Search for the cell housing the specified text and yield its [X, Y] center coordinate. 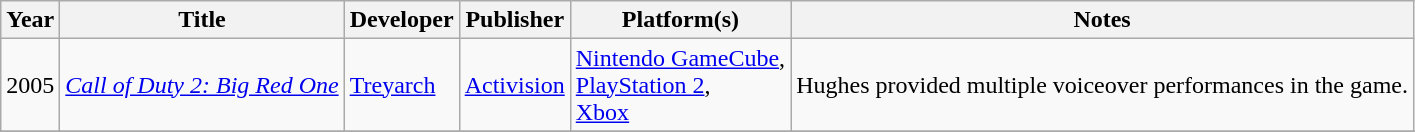
Publisher [514, 20]
Activision [514, 85]
Platform(s) [680, 20]
Developer [402, 20]
Title [202, 20]
Nintendo GameCube,PlayStation 2,Xbox [680, 85]
2005 [30, 85]
Year [30, 20]
Notes [1102, 20]
Call of Duty 2: Big Red One [202, 85]
Hughes provided multiple voiceover performances in the game. [1102, 85]
Treyarch [402, 85]
